Return the [x, y] coordinate for the center point of the cell that contains the specified text.  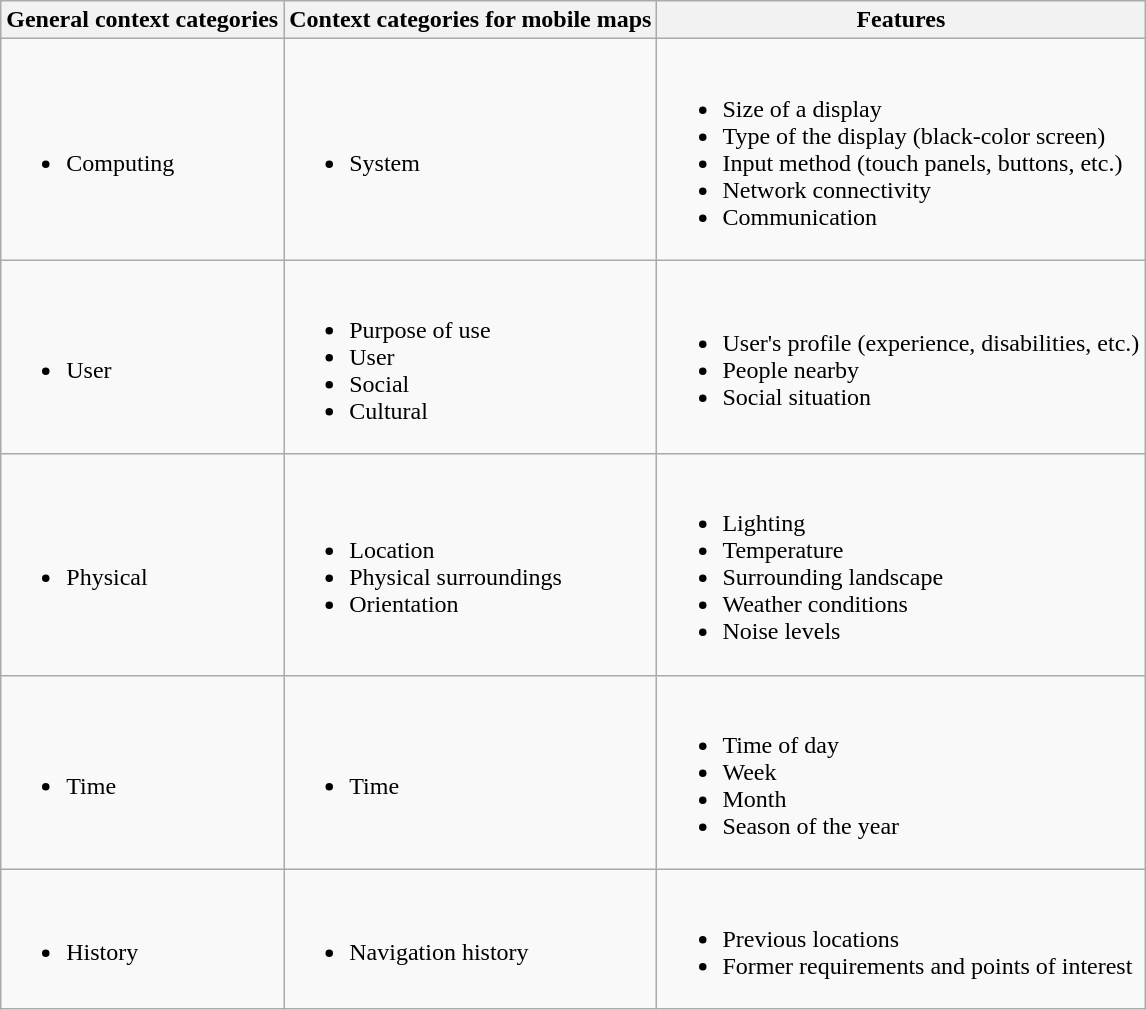
LocationPhysical surroundingsOrientation [470, 564]
Context categories for mobile maps [470, 20]
User [142, 357]
Previous locationsFormer requirements and points of interest [901, 939]
Size of a displayType of the display (black-color screen)Input method (touch panels, buttons, etc.)Network connectivityCommunication [901, 150]
Navigation history [470, 939]
User's profile (experience, disabilities, etc.)People nearbySocial situation [901, 357]
Computing [142, 150]
History [142, 939]
Purpose of useUserSocialCultural [470, 357]
Physical [142, 564]
System [470, 150]
Time of dayWeekMonthSeason of the year [901, 772]
Features [901, 20]
LightingTemperatureSurrounding landscapeWeather conditionsNoise levels [901, 564]
General context categories [142, 20]
